Capture the cell that displays the provided text and extract its (X, Y) central coordinate. 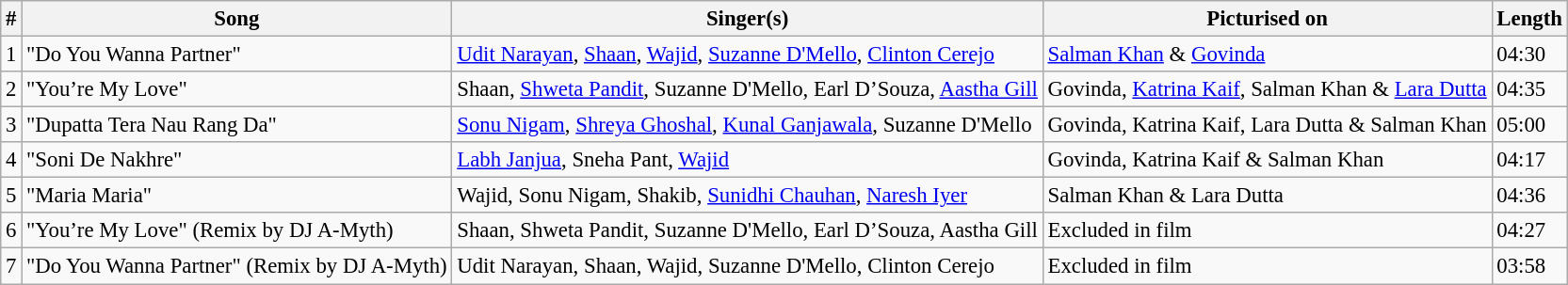
"Do You Wanna Partner" (Remix by DJ A-Myth) (237, 266)
Length (1529, 19)
05:00 (1529, 125)
Singer(s) (748, 19)
# (11, 19)
04:35 (1529, 89)
Govinda, Katrina Kaif, Lara Dutta & Salman Khan (1268, 125)
04:27 (1529, 230)
Song (237, 19)
Sonu Nigam, Shreya Ghoshal, Kunal Ganjawala, Suzanne D'Mello (748, 125)
Govinda, Katrina Kaif & Salman Khan (1268, 160)
2 (11, 89)
5 (11, 196)
Salman Khan & Lara Dutta (1268, 196)
"Maria Maria" (237, 196)
6 (11, 230)
04:36 (1529, 196)
04:17 (1529, 160)
4 (11, 160)
3 (11, 125)
7 (11, 266)
Picturised on (1268, 19)
"Soni De Nakhre" (237, 160)
Labh Janjua, Sneha Pant, Wajid (748, 160)
"Dupatta Tera Nau Rang Da" (237, 125)
04:30 (1529, 55)
"You’re My Love" (237, 89)
Govinda, Katrina Kaif, Salman Khan & Lara Dutta (1268, 89)
1 (11, 55)
03:58 (1529, 266)
"Do You Wanna Partner" (237, 55)
Wajid, Sonu Nigam, Shakib, Sunidhi Chauhan, Naresh Iyer (748, 196)
Salman Khan & Govinda (1268, 55)
"You’re My Love" (Remix by DJ A-Myth) (237, 230)
